Return [X, Y] of the center of cell containing provided text 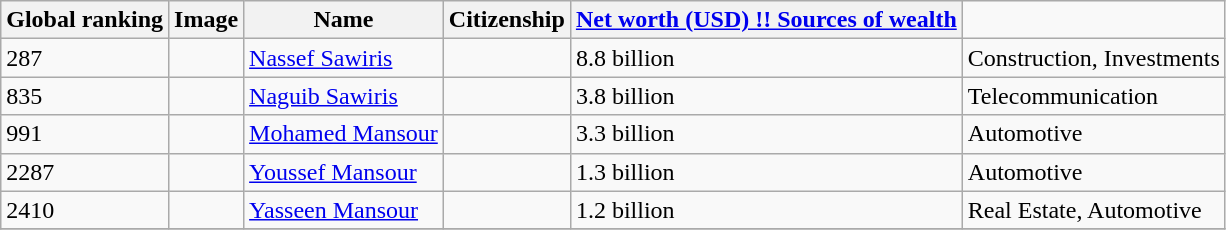
835 [85, 96]
Telecommunication [1094, 96]
Image [206, 20]
3.3 billion [766, 134]
Citizenship [506, 20]
8.8 billion [766, 58]
287 [85, 58]
Global ranking [85, 20]
1.2 billion [766, 210]
Construction, Investments [1094, 58]
Real Estate, Automotive [1094, 210]
2410 [85, 210]
Mohamed Mansour [344, 134]
Naguib Sawiris [344, 96]
991 [85, 134]
1.3 billion [766, 172]
3.8 billion [766, 96]
Name [344, 20]
2287 [85, 172]
Net worth (USD) !! Sources of wealth [766, 20]
Yasseen Mansour [344, 210]
Youssef Mansour [344, 172]
Nassef Sawiris [344, 58]
